Capture the cell that displays the provided text and extract its [x, y] central coordinate. 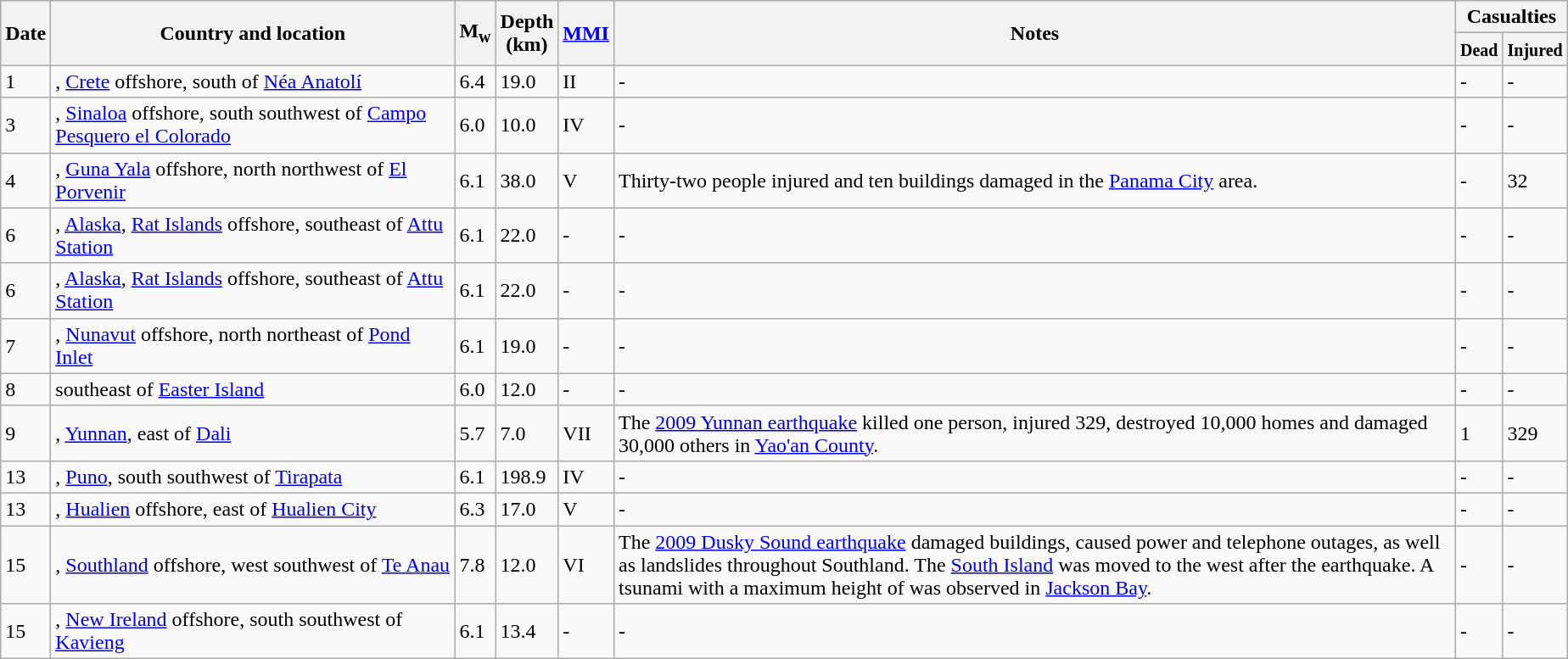
38.0 [527, 180]
southeast of Easter Island [253, 389]
17.0 [527, 509]
5.7 [475, 433]
VII [586, 433]
Injured [1535, 49]
3 [25, 126]
Dead [1480, 49]
Notes [1034, 33]
9 [25, 433]
32 [1535, 180]
, Southland offshore, west southwest of Te Anau [253, 565]
II [586, 81]
Country and location [253, 33]
, Puno, south southwest of Tirapata [253, 477]
, Yunnan, east of Dali [253, 433]
Date [25, 33]
, Sinaloa offshore, south southwest of Campo Pesquero el Colorado [253, 126]
, Crete offshore, south of Néa Anatolí [253, 81]
, Hualien offshore, east of Hualien City [253, 509]
VI [586, 565]
Depth(km) [527, 33]
Casualties [1512, 17]
The 2009 Yunnan earthquake killed one person, injured 329, destroyed 10,000 homes and damaged 30,000 others in Yao'an County. [1034, 433]
198.9 [527, 477]
6.4 [475, 81]
8 [25, 389]
MMI [586, 33]
7.8 [475, 565]
, New Ireland offshore, south southwest of Kavieng [253, 631]
329 [1535, 433]
, Nunavut offshore, north northeast of Pond Inlet [253, 346]
6.3 [475, 509]
7.0 [527, 433]
4 [25, 180]
Mw [475, 33]
13.4 [527, 631]
, Guna Yala offshore, north northwest of El Porvenir [253, 180]
Thirty-two people injured and ten buildings damaged in the Panama City area. [1034, 180]
10.0 [527, 126]
7 [25, 346]
